Search for the cell housing the specified text and yield its (x, y) center coordinate. 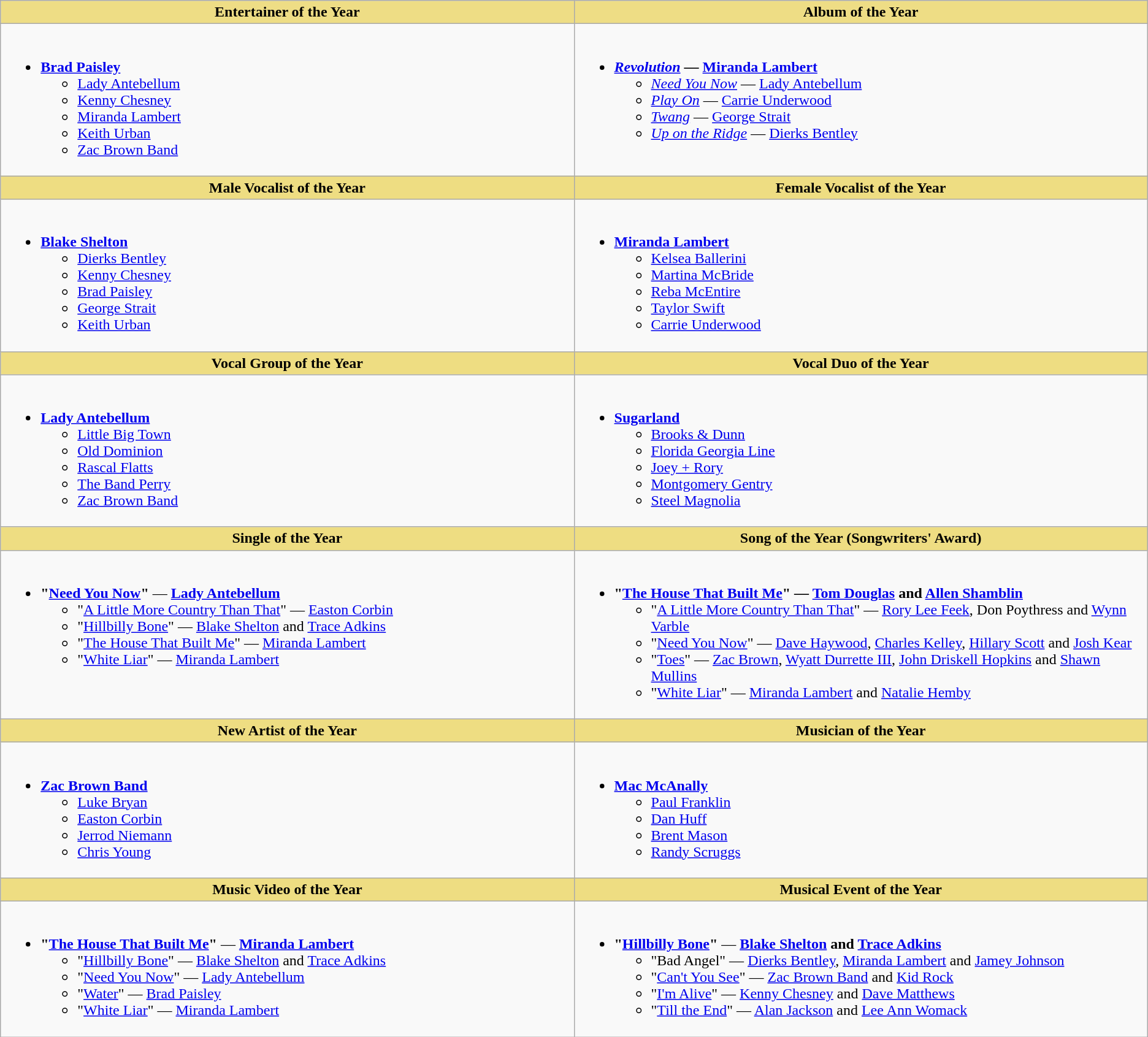
Music Video of the Year (287, 889)
Mac McAnallyPaul FranklinDan HuffBrent MasonRandy Scruggs (861, 809)
Miranda LambertKelsea BalleriniMartina McBrideReba McEntireTaylor SwiftCarrie Underwood (861, 275)
Female Vocalist of the Year (861, 188)
Vocal Group of the Year (287, 363)
Song of the Year (Songwriters' Award) (861, 538)
SugarlandBrooks & DunnFlorida Georgia LineJoey + RoryMontgomery GentrySteel Magnolia (861, 451)
New Artist of the Year (287, 730)
Album of the Year (861, 12)
Zac Brown BandLuke BryanEaston CorbinJerrod NiemannChris Young (287, 809)
Revolution — Miranda LambertNeed You Now — Lady AntebellumPlay On — Carrie UnderwoodTwang — George StraitUp on the Ridge — Dierks Bentley (861, 100)
Male Vocalist of the Year (287, 188)
Vocal Duo of the Year (861, 363)
Musician of the Year (861, 730)
Single of the Year (287, 538)
Entertainer of the Year (287, 12)
Blake SheltonDierks BentleyKenny ChesneyBrad PaisleyGeorge StraitKeith Urban (287, 275)
Lady AntebellumLittle Big TownOld DominionRascal FlattsThe Band PerryZac Brown Band (287, 451)
Brad PaisleyLady AntebellumKenny ChesneyMiranda LambertKeith UrbanZac Brown Band (287, 100)
Musical Event of the Year (861, 889)
